Determine the (X, Y) coordinate at the center of the cell enclosing the given text.  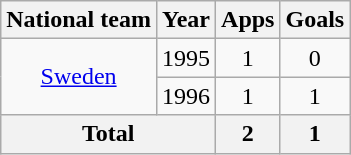
1995 (186, 58)
Goals (315, 20)
2 (248, 134)
National team (79, 20)
Total (108, 134)
Year (186, 20)
1996 (186, 96)
Apps (248, 20)
0 (315, 58)
Sweden (79, 77)
